Identify which cell holds the provided text, then report its [X, Y] central coordinate. 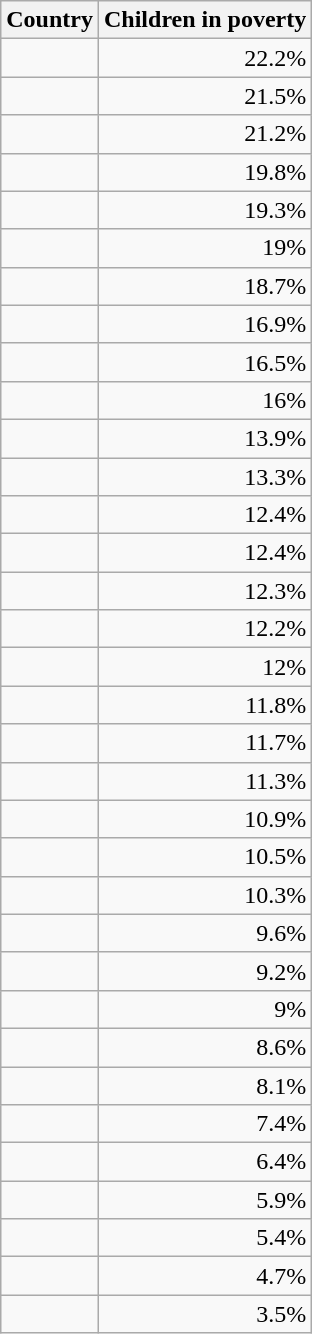
10.5% [204, 857]
18.7% [204, 286]
9% [204, 1009]
4.7% [204, 1276]
6.4% [204, 1162]
10.3% [204, 895]
11.8% [204, 705]
Children in poverty [204, 20]
22.2% [204, 58]
13.3% [204, 477]
9.6% [204, 933]
19% [204, 248]
21.5% [204, 96]
12.3% [204, 591]
5.4% [204, 1238]
12.2% [204, 629]
5.9% [204, 1200]
Country [50, 20]
8.1% [204, 1085]
13.9% [204, 438]
19.3% [204, 210]
19.8% [204, 172]
11.3% [204, 781]
10.9% [204, 819]
12% [204, 667]
16.9% [204, 324]
16.5% [204, 362]
7.4% [204, 1124]
21.2% [204, 134]
11.7% [204, 743]
9.2% [204, 971]
8.6% [204, 1047]
16% [204, 400]
3.5% [204, 1314]
